Return (x, y) of the center of cell containing provided text 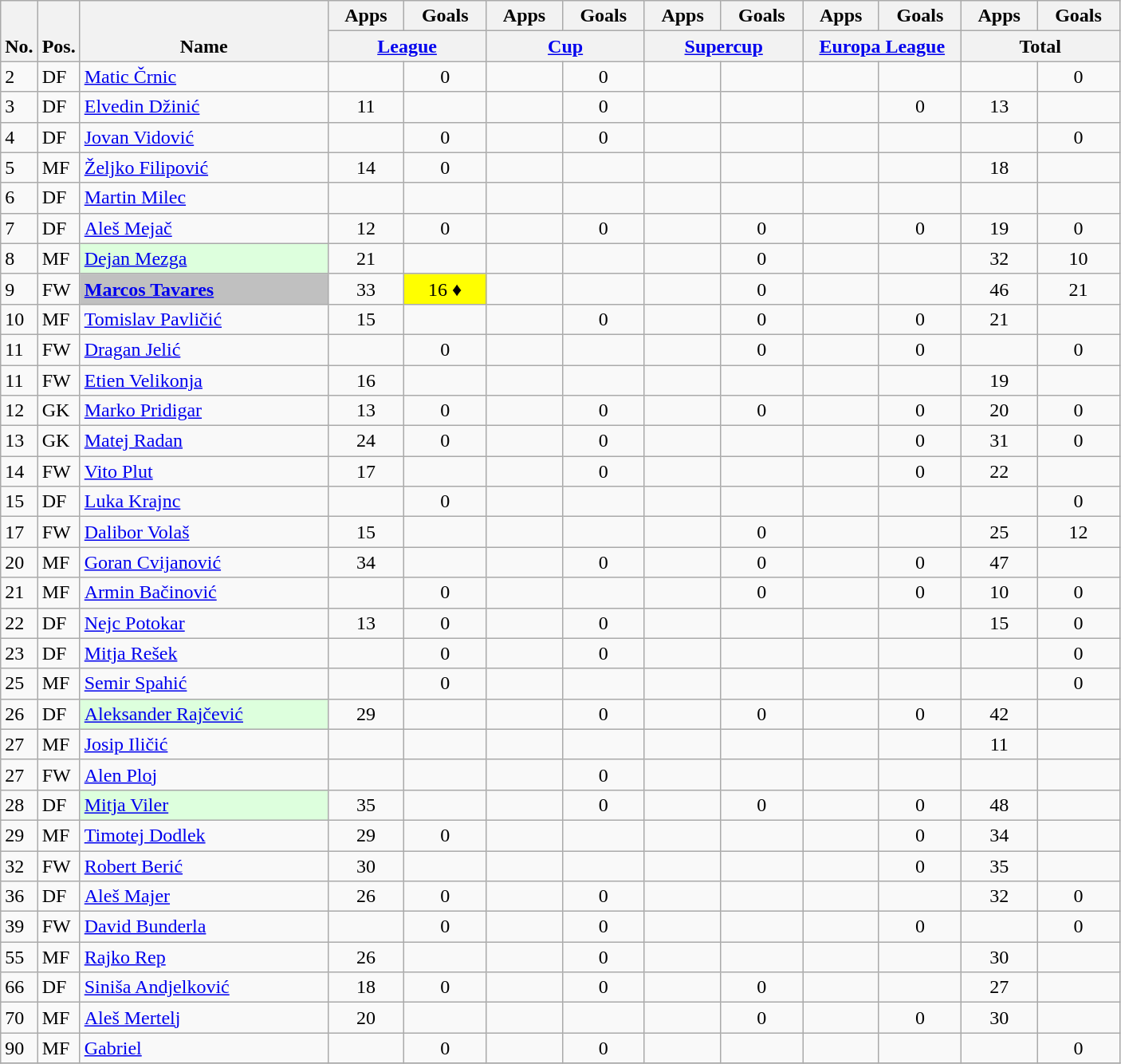
Aleš Mertelj (204, 1018)
47 (1000, 562)
Etien Velikonja (204, 380)
3 (19, 107)
5 (19, 167)
Josip Iličić (204, 744)
Tomislav Pavličić (204, 319)
Aleksander Rajčević (204, 714)
28 (19, 805)
Dejan Mezga (204, 258)
Siniša Andjelković (204, 987)
Cup (566, 46)
Matej Radan (204, 441)
42 (1000, 714)
Robert Berić (204, 865)
Mitja Viler (204, 805)
Total (1041, 46)
Dalibor Volaš (204, 532)
Goran Cvijanović (204, 562)
8 (19, 258)
Dragan Jelić (204, 349)
Armin Bačinović (204, 593)
55 (19, 957)
Martin Milec (204, 198)
Alen Ploj (204, 774)
David Bunderla (204, 927)
Mitja Rešek (204, 653)
Timotej Dodlek (204, 835)
No. (19, 31)
31 (1000, 441)
9 (19, 289)
36 (19, 897)
2 (19, 77)
Gabriel (204, 1048)
Name (204, 31)
39 (19, 927)
Aleš Mejač (204, 228)
Luka Krajnc (204, 502)
23 (19, 653)
League (407, 46)
90 (19, 1048)
Matic Črnic (204, 77)
Pos. (59, 31)
Semir Spahić (204, 684)
Rajko Rep (204, 957)
Elvedin Džinić (204, 107)
Europa League (882, 46)
6 (19, 198)
Supercup (724, 46)
Aleš Majer (204, 897)
4 (19, 137)
Vito Plut (204, 471)
Željko Filipović (204, 167)
Marko Pridigar (204, 411)
70 (19, 1018)
16 ♦ (445, 289)
16 (365, 380)
66 (19, 987)
Jovan Vidović (204, 137)
7 (19, 228)
24 (365, 441)
33 (365, 289)
46 (1000, 289)
Marcos Tavares (204, 289)
Nejc Potokar (204, 623)
48 (1000, 805)
